Find where the given text appears and provide that cell's center as (x, y) coordinate. 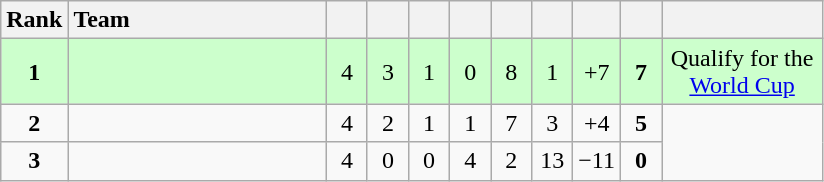
Rank (34, 20)
+7 (597, 72)
Team (198, 20)
8 (512, 72)
Qualify for the World Cup (742, 72)
5 (642, 123)
+4 (597, 123)
13 (552, 161)
−11 (597, 161)
